Pinpoint the cell where the given text exists, returning its [X, Y] midpoint coordinate. 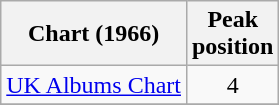
Peakposition [232, 34]
4 [232, 85]
UK Albums Chart [94, 85]
Chart (1966) [94, 34]
